Scan for the cell matching the given text and deliver its [X, Y] coordinate at center. 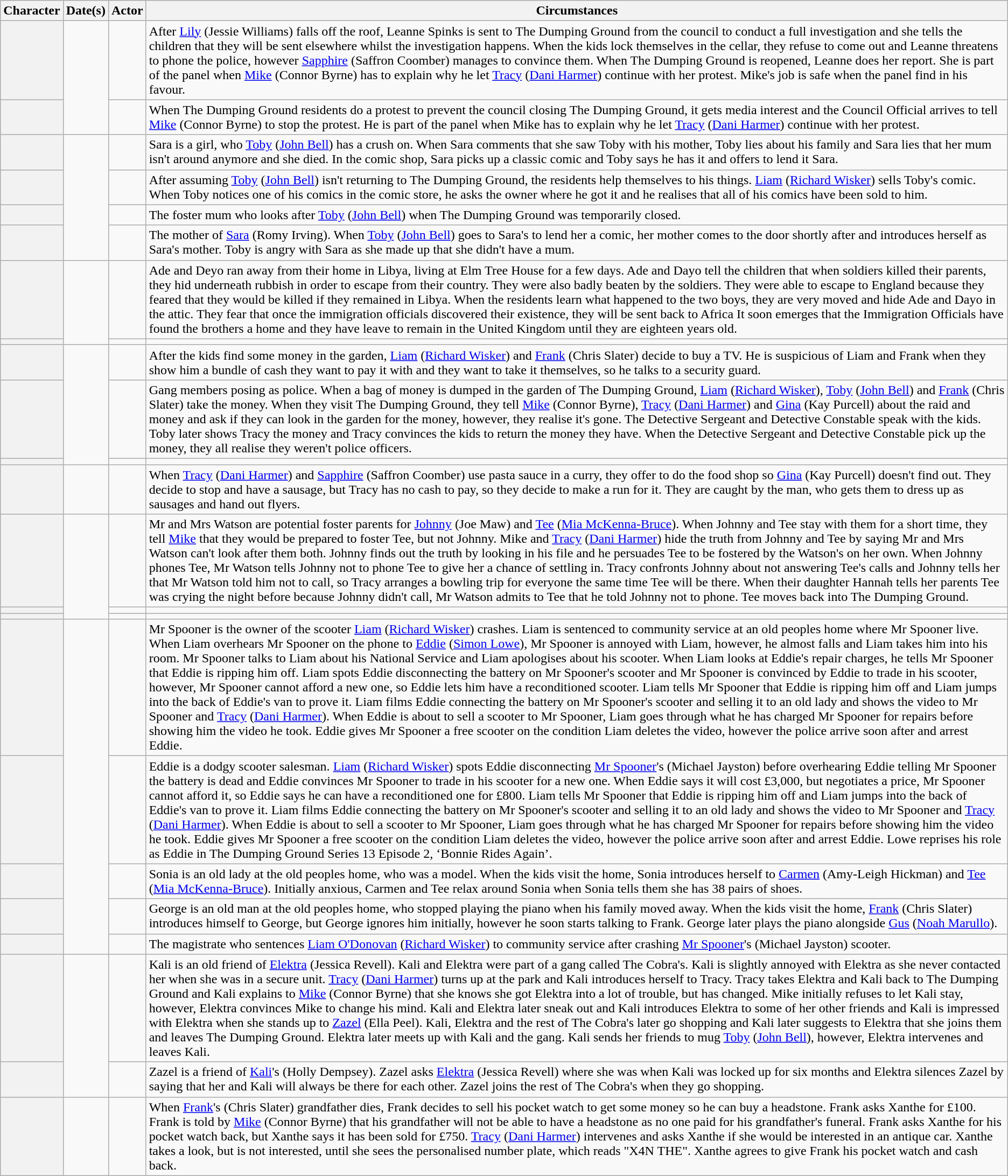
Actor [127, 11]
Circumstances [577, 11]
The magistrate who sentences Liam O'Donovan (Richard Wisker) to community service after crashing Mr Spooner's (Michael Jayston) scooter. [577, 944]
Character [32, 11]
Date(s) [86, 11]
The foster mum who looks after Toby (John Bell) when The Dumping Ground was temporarily closed. [577, 215]
